Capture the cell that displays the provided text and extract its [x, y] central coordinate. 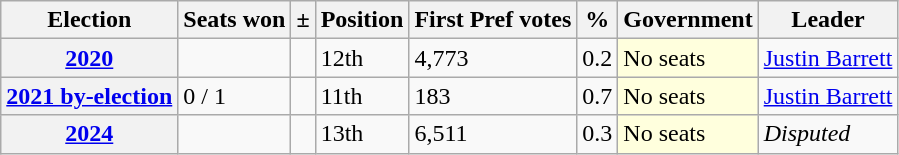
12th [362, 58]
Disputed [828, 134]
183 [493, 96]
Election [90, 20]
0.3 [598, 134]
13th [362, 134]
2020 [90, 58]
% [598, 20]
0 / 1 [234, 96]
11th [362, 96]
Seats won [234, 20]
Position [362, 20]
4,773 [493, 58]
0.7 [598, 96]
2021 by-election [90, 96]
Government [688, 20]
± [303, 20]
Leader [828, 20]
First Pref votes [493, 20]
2024 [90, 134]
0.2 [598, 58]
6,511 [493, 134]
